From the cell containing the given text, extract its center point as [X, Y] coordinate. 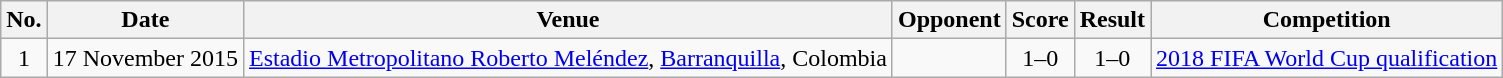
Opponent [949, 20]
2018 FIFA World Cup qualification [1327, 58]
Venue [568, 20]
Score [1040, 20]
No. [24, 20]
Result [1112, 20]
Competition [1327, 20]
17 November 2015 [145, 58]
1 [24, 58]
Date [145, 20]
Estadio Metropolitano Roberto Meléndez, Barranquilla, Colombia [568, 58]
